Pinpoint the cell where the given text exists, returning its [x, y] midpoint coordinate. 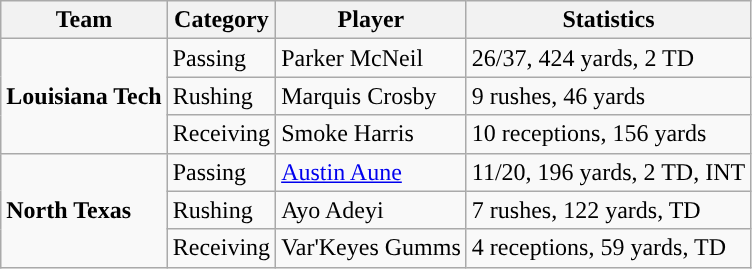
Austin Aune [372, 172]
Team [84, 20]
11/20, 196 yards, 2 TD, INT [608, 172]
10 receptions, 156 yards [608, 134]
Parker McNeil [372, 58]
Louisiana Tech [84, 96]
7 rushes, 122 yards, TD [608, 210]
26/37, 424 yards, 2 TD [608, 58]
Player [372, 20]
9 rushes, 46 yards [608, 96]
North Texas [84, 210]
4 receptions, 59 yards, TD [608, 248]
Category [221, 20]
Marquis Crosby [372, 96]
Smoke Harris [372, 134]
Ayo Adeyi [372, 210]
Statistics [608, 20]
Var'Keyes Gumms [372, 248]
